Provide the (X, Y) coordinate of the cell's center where the given text is located.  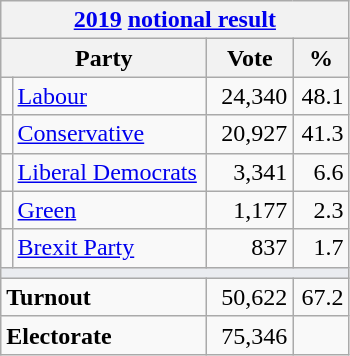
Labour (110, 96)
Liberal Democrats (110, 172)
837 (250, 248)
Electorate (104, 335)
Conservative (110, 134)
67.2 (321, 297)
% (321, 58)
48.1 (321, 96)
Party (104, 58)
3,341 (250, 172)
Brexit Party (110, 248)
41.3 (321, 134)
2019 notional result (175, 20)
Turnout (104, 297)
24,340 (250, 96)
1,177 (250, 210)
6.6 (321, 172)
50,622 (250, 297)
Green (110, 210)
Vote (250, 58)
2.3 (321, 210)
75,346 (250, 335)
1.7 (321, 248)
20,927 (250, 134)
